Extract the [x, y] coordinate from the center of the cell holding the provided text.  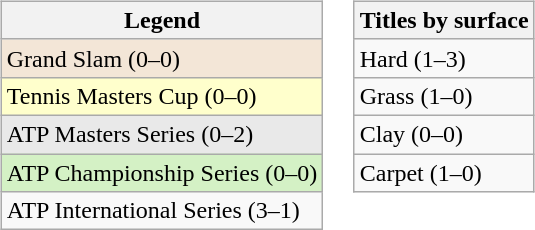
ATP International Series (3–1) [162, 211]
Grass (1–0) [444, 96]
Clay (0–0) [444, 134]
ATP Championship Series (0–0) [162, 173]
Hard (1–3) [444, 58]
Titles by surface [444, 20]
ATP Masters Series (0–2) [162, 134]
Grand Slam (0–0) [162, 58]
Tennis Masters Cup (0–0) [162, 96]
Legend [162, 20]
Carpet (1–0) [444, 173]
